Pinpoint the cell where the given text exists, returning its [x, y] midpoint coordinate. 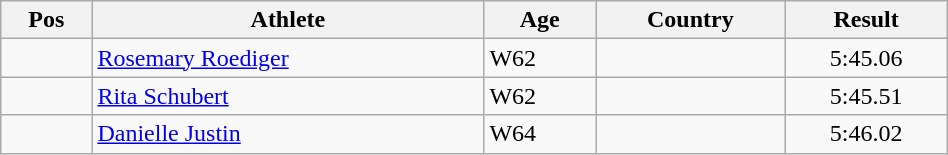
Athlete [288, 20]
Rosemary Roediger [288, 58]
Danielle Justin [288, 134]
5:45.06 [866, 58]
Pos [46, 20]
W64 [540, 134]
Age [540, 20]
5:46.02 [866, 134]
5:45.51 [866, 96]
Rita Schubert [288, 96]
Country [690, 20]
Result [866, 20]
